Return the (x, y) coordinate for the center point of the cell that contains the specified text.  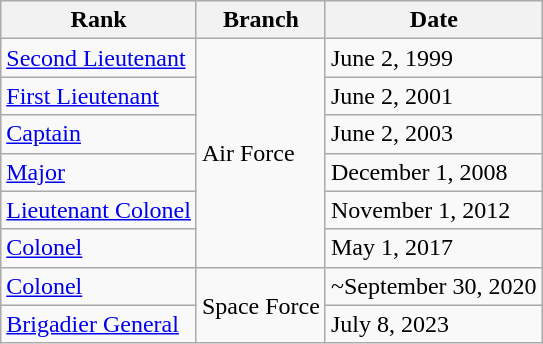
Air Force (260, 153)
Rank (99, 20)
Second Lieutenant (99, 58)
May 1, 2017 (434, 248)
July 8, 2023 (434, 324)
June 2, 1999 (434, 58)
Date (434, 20)
Branch (260, 20)
Captain (99, 134)
Space Force (260, 305)
December 1, 2008 (434, 172)
Brigadier General (99, 324)
First Lieutenant (99, 96)
November 1, 2012 (434, 210)
June 2, 2003 (434, 134)
Lieutenant Colonel (99, 210)
~September 30, 2020 (434, 286)
June 2, 2001 (434, 96)
Major (99, 172)
